Search for the cell housing the specified text and yield its (X, Y) center coordinate. 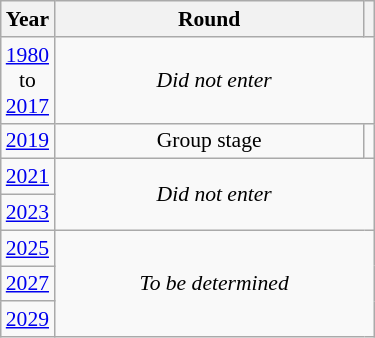
1980to2017 (28, 80)
To be determined (214, 284)
2029 (28, 320)
Round (209, 19)
2021 (28, 177)
2023 (28, 213)
Year (28, 19)
Group stage (209, 141)
2025 (28, 248)
2027 (28, 284)
2019 (28, 141)
